Provide the [x, y] coordinate of the cell's center where the given text is located.  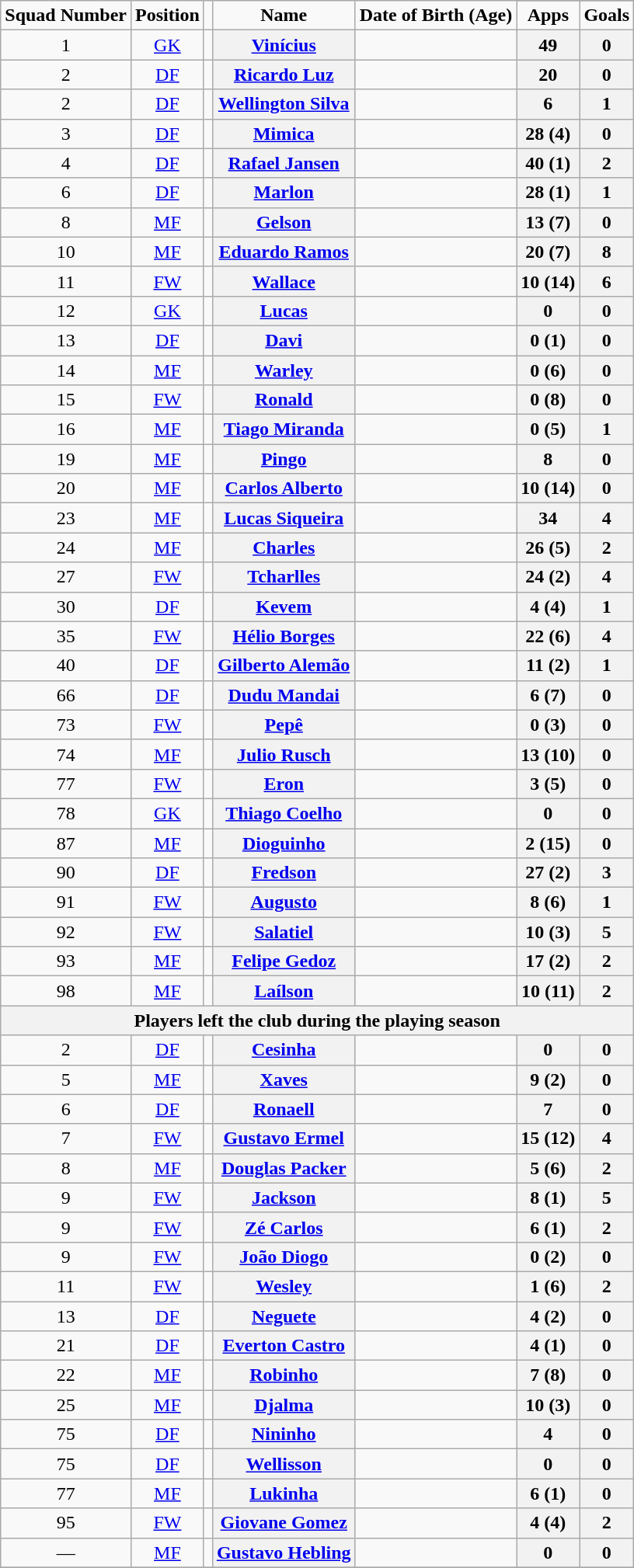
Davi [284, 340]
Ronald [284, 400]
74 [66, 754]
28 (1) [549, 193]
Eron [284, 784]
Felipe Gedoz [284, 961]
Pepê [284, 725]
40 (1) [549, 163]
Fredson [284, 873]
Marlon [284, 193]
Ronaell [284, 1109]
95 [66, 1523]
78 [66, 813]
Position [168, 16]
8 (1) [549, 1198]
73 [66, 725]
0 (5) [549, 429]
13 (10) [549, 754]
4 (2) [549, 1316]
25 [66, 1405]
34 [549, 518]
Thiago Coelho [284, 813]
3 (5) [549, 784]
João Diogo [284, 1257]
15 [66, 400]
Wallace [284, 281]
Name [284, 16]
Tiago Miranda [284, 429]
Charles [284, 548]
27 (2) [549, 873]
49 [549, 45]
5 (6) [549, 1168]
Douglas Packer [284, 1168]
Carlos Alberto [284, 488]
23 [66, 518]
9 (2) [549, 1080]
21 [66, 1346]
Jackson [284, 1198]
Eduardo Ramos [284, 252]
Ricardo Luz [284, 75]
6 (7) [549, 695]
Neguete [284, 1316]
16 [66, 429]
20 (7) [549, 252]
Dioguinho [284, 843]
12 [66, 311]
19 [66, 459]
Gustavo Hebling [284, 1552]
93 [66, 961]
Squad Number [66, 16]
Mimica [284, 134]
0 (8) [549, 400]
Pingo [284, 459]
Kevem [284, 607]
30 [66, 607]
— [66, 1552]
Wesley [284, 1286]
2 (15) [549, 843]
90 [66, 873]
28 (4) [549, 134]
91 [66, 902]
8 (6) [549, 902]
Zé Carlos [284, 1227]
Warley [284, 370]
Goals [607, 16]
92 [66, 932]
Lucas [284, 311]
40 [66, 666]
0 (3) [549, 725]
24 (2) [549, 577]
17 (2) [549, 961]
11 (2) [549, 666]
15 (12) [549, 1139]
10 [66, 252]
87 [66, 843]
Players left the club during the playing season [317, 1020]
Gustavo Ermel [284, 1139]
1 (6) [549, 1286]
Julio Rusch [284, 754]
Robinho [284, 1375]
Dudu Mandai [284, 695]
Laílson [284, 991]
13 (7) [549, 222]
Date of Birth (Age) [436, 16]
26 (5) [549, 548]
22 [66, 1375]
Gilberto Alemão [284, 666]
Cesinha [284, 1050]
Giovane Gomez [284, 1523]
Augusto [284, 902]
14 [66, 370]
0 (2) [549, 1257]
Rafael Jansen [284, 163]
Lucas Siqueira [284, 518]
22 (6) [549, 636]
27 [66, 577]
Vinícius [284, 45]
0 (6) [549, 370]
7 (8) [549, 1375]
Gelson [284, 222]
10 (11) [549, 991]
4 (1) [549, 1346]
Wellington Silva [284, 104]
Tcharlles [284, 577]
Apps [549, 16]
66 [66, 695]
Xaves [284, 1080]
Everton Castro [284, 1346]
Djalma [284, 1405]
24 [66, 548]
Salatiel [284, 932]
35 [66, 636]
Nininho [284, 1434]
0 (1) [549, 340]
Hélio Borges [284, 636]
Wellisson [284, 1464]
Lukinha [284, 1493]
98 [66, 991]
